Output the (X, Y) coordinate of the center of the cell containing the given text.  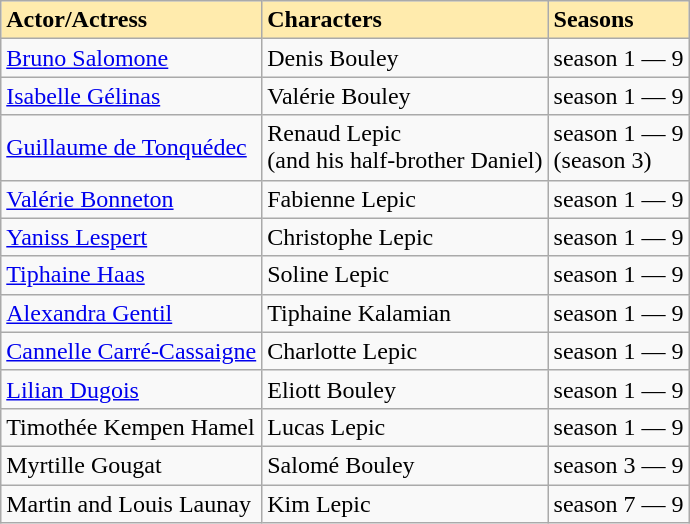
Fabienne Lepic (405, 199)
Seasons (618, 20)
Cannelle Carré-Cassaigne (132, 351)
Bruno Salomone (132, 58)
season 1 — 9(season 3) (618, 148)
Salomé Bouley (405, 465)
Kim Lepic (405, 503)
Timothée Kempen Hamel (132, 427)
Renaud Lepic(and his half-brother Daniel) (405, 148)
Actor/Actress (132, 20)
Myrtille Gougat (132, 465)
season 7 — 9 (618, 503)
Lucas Lepic (405, 427)
Guillaume de Tonquédec (132, 148)
Martin and Louis Launay (132, 503)
Tiphaine Haas (132, 275)
Characters (405, 20)
season 3 — 9 (618, 465)
Alexandra Gentil (132, 313)
Tiphaine Kalamian (405, 313)
Charlotte Lepic (405, 351)
Christophe Lepic (405, 237)
Denis Bouley (405, 58)
Isabelle Gélinas (132, 96)
Eliott Bouley (405, 389)
Lilian Dugois (132, 389)
Yaniss Lespert (132, 237)
Soline Lepic (405, 275)
Valérie Bonneton (132, 199)
Valérie Bouley (405, 96)
